Provide the [X, Y] coordinate of the cell's center where the given text is located.  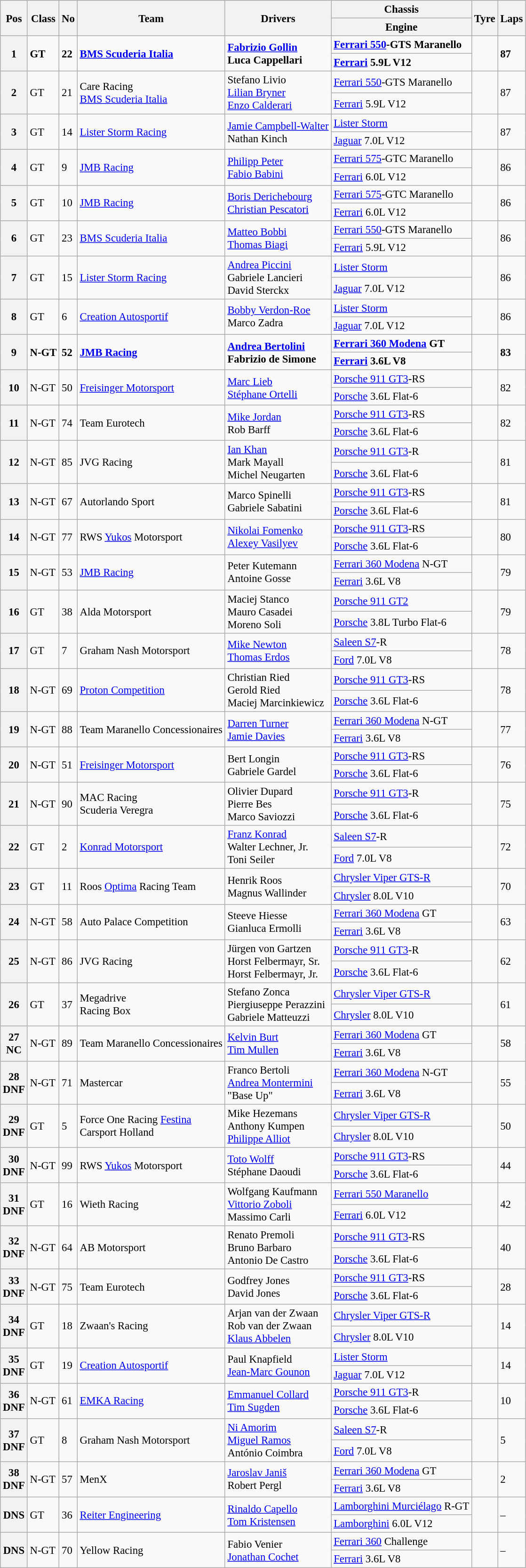
34DNF [14, 1326]
80 [512, 537]
No [68, 18]
52 [68, 352]
Proton Competition [151, 690]
36 [68, 1514]
Chassis [402, 9]
Fabio Venier Jonathan Cochet [278, 1550]
30DNF [14, 1165]
Porsche 3.8L Turbo Flat-6 [402, 622]
Mike Jordan Rob Barff [278, 423]
Team [151, 18]
Darren Turner Jamie Davies [278, 730]
25 [14, 961]
Rinaldo Capello Tom Kristensen [278, 1514]
Jürgen von Gartzen Horst Felbermayr, Sr. Horst Felbermayr, Jr. [278, 961]
Roos Optima Racing Team [151, 886]
57 [68, 1479]
Paul Knapfield Jean-Marc Gounon [278, 1366]
69 [68, 690]
Ni Amorim Miguel Ramos António Coimbra [278, 1440]
Renato Premoli Bruno Barbaro Antonio De Castro [278, 1248]
Megadrive Racing Box [151, 1004]
38DNF [14, 1479]
Porsche 911 GT2 [402, 601]
Marc Lieb Stéphane Ortelli [278, 388]
Force One Racing Festina Carsport Holland [151, 1126]
4 [14, 168]
88 [68, 730]
Godfrey Jones David Jones [278, 1286]
Mike Newton Thomas Erdos [278, 651]
MenX [151, 1479]
Stefano Livio Lilian Bryner Enzo Calderari [278, 93]
Lamborghini 6.0L V12 [402, 1524]
Wolfgang Kaufmann Vittorio Zoboli Massimo Carli [278, 1204]
20 [14, 765]
Engine [402, 27]
Tyre [485, 18]
Jamie Campbell-Walter Nathan Kinch [278, 132]
Ferrari 360 Challenge [402, 1542]
38 [68, 612]
Maciej Stanco Mauro Casadei Moreno Soli [278, 612]
Henrik Roos Magnus Wallinder [278, 886]
Arjan van der Zwaan Rob van der Zwaan Klaus Abbelen [278, 1326]
Care Racing BMS Scuderia Italia [151, 93]
Yellow Racing [151, 1550]
Franz Konrad Walter Lechner, Jr. Toni Seiler [278, 848]
37 [68, 1004]
Boris Derichebourg Christian Pescatori [278, 202]
Drivers [278, 18]
40 [512, 1248]
3 [14, 132]
Franco Bertoli Andrea Montermini "Base Up" [278, 1083]
90 [68, 804]
Autorlando Sport [151, 502]
Toto Wolff Stéphane Daoudi [278, 1165]
99 [68, 1165]
Fabrizio Gollin Luca Cappellari [278, 54]
12 [14, 462]
17 [14, 651]
72 [512, 848]
51 [68, 765]
Wieth Racing [151, 1204]
67 [68, 502]
Christian Ried Gerold Ried Maciej Marcinkiewicz [278, 690]
1 [14, 54]
Reiter Engineering [151, 1514]
29DNF [14, 1126]
Class [43, 18]
Steeve Hiesse Gianluca Ermolli [278, 922]
AB Motorsport [151, 1248]
Kelvin Burt Tim Mullen [278, 1043]
28DNF [14, 1083]
Mastercar [151, 1083]
44 [512, 1165]
85 [68, 462]
Peter Kutemann Antoine Gosse [278, 573]
63 [512, 922]
Bert Longin Gabriele Gardel [278, 765]
35DNF [14, 1366]
64 [68, 1248]
89 [68, 1043]
36DNF [14, 1400]
Marco Spinelli Gabriele Sabatini [278, 502]
32DNF [14, 1248]
Alda Motorsport [151, 612]
Philipp Peter Fabio Babini [278, 168]
Lamborghini Murciélago R-GT [402, 1506]
74 [68, 423]
Jaroslav Janiš Robert Pergl [278, 1479]
Ian Khan Mark Mayall Michel Neugarten [278, 462]
Andrea Piccini Gabriele Lancieri David Sterckx [278, 278]
Olivier Dupard Pierre Bes Marco Saviozzi [278, 804]
Bobby Verdon-Roe Marco Zadra [278, 316]
EMKA Racing [151, 1400]
Matteo Bobbi Thomas Biagi [278, 238]
13 [14, 502]
Auto Palace Competition [151, 922]
Mike Hezemans Anthony Kumpen Philippe Alliot [278, 1126]
76 [512, 765]
Emmanuel Collard Tim Sugden [278, 1400]
Konrad Motorsport [151, 848]
Laps [512, 18]
28 [512, 1286]
53 [68, 573]
24 [14, 922]
33DNF [14, 1286]
26 [14, 1004]
27NC [14, 1043]
55 [512, 1083]
Andrea Bertolini Fabrizio de Simone [278, 352]
MAC Racing Scuderia Veregra [151, 804]
83 [512, 352]
Zwaan's Racing [151, 1326]
71 [68, 1083]
42 [512, 1204]
Pos [14, 18]
62 [512, 961]
Stefano Zonca Piergiuseppe Perazzini Gabriele Matteuzzi [278, 1004]
Ferrari 550 Maranello [402, 1194]
Nikolai Fomenko Alexey Vasilyev [278, 537]
37DNF [14, 1440]
31DNF [14, 1204]
